Determine the [X, Y] coordinate at the center of the cell enclosing the given text.  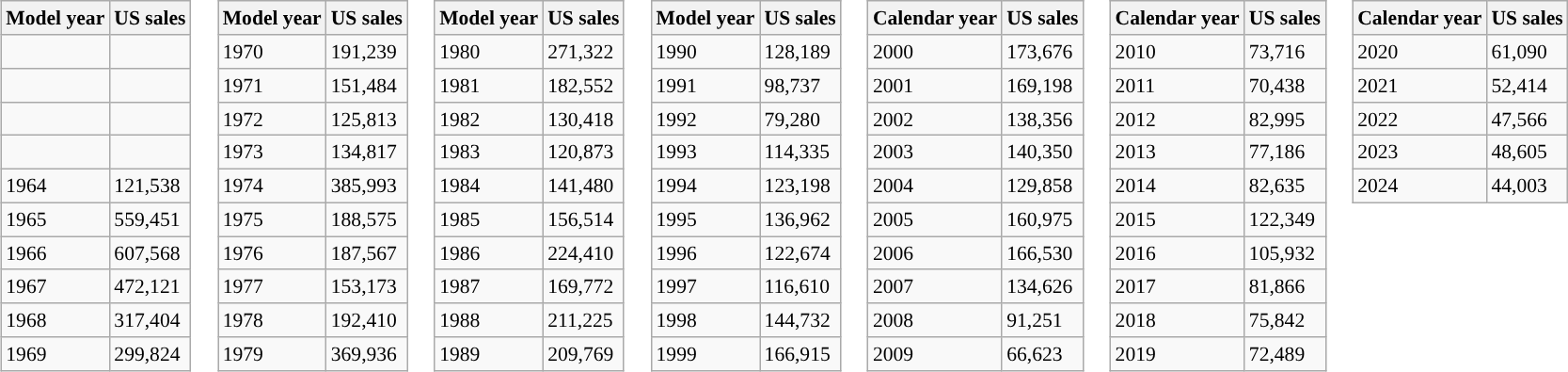
1989 [489, 354]
191,239 [367, 52]
1976 [273, 253]
2011 [1178, 86]
192,410 [367, 320]
559,451 [150, 219]
1985 [489, 219]
1975 [273, 219]
1967 [55, 286]
125,813 [367, 119]
385,993 [367, 186]
1990 [705, 52]
151,484 [367, 86]
114,335 [800, 153]
169,772 [583, 286]
1987 [489, 286]
1984 [489, 186]
2007 [935, 286]
120,873 [583, 153]
2002 [935, 119]
2010 [1178, 52]
1971 [273, 86]
1965 [55, 219]
1966 [55, 253]
129,858 [1042, 186]
1994 [705, 186]
2023 [1419, 153]
141,480 [583, 186]
169,198 [1042, 86]
138,356 [1042, 119]
61,090 [1527, 52]
2000 [935, 52]
73,716 [1285, 52]
188,575 [367, 219]
44,003 [1527, 186]
2024 [1419, 186]
1983 [489, 153]
82,635 [1285, 186]
1970 [273, 52]
1974 [273, 186]
70,438 [1285, 86]
130,418 [583, 119]
173,676 [1042, 52]
1993 [705, 153]
2020 [1419, 52]
2022 [1419, 119]
211,225 [583, 320]
2017 [1178, 286]
2001 [935, 86]
1972 [273, 119]
1996 [705, 253]
1986 [489, 253]
2016 [1178, 253]
166,915 [800, 354]
47,566 [1527, 119]
1973 [273, 153]
122,349 [1285, 219]
1980 [489, 52]
134,817 [367, 153]
2012 [1178, 119]
2014 [1178, 186]
1988 [489, 320]
105,932 [1285, 253]
1964 [55, 186]
123,198 [800, 186]
1982 [489, 119]
134,626 [1042, 286]
140,350 [1042, 153]
271,322 [583, 52]
2018 [1178, 320]
607,568 [150, 253]
2008 [935, 320]
98,737 [800, 86]
1977 [273, 286]
1978 [273, 320]
75,842 [1285, 320]
2019 [1178, 354]
2004 [935, 186]
136,962 [800, 219]
1998 [705, 320]
48,605 [1527, 153]
91,251 [1042, 320]
182,552 [583, 86]
1997 [705, 286]
52,414 [1527, 86]
81,866 [1285, 286]
1981 [489, 86]
187,567 [367, 253]
77,186 [1285, 153]
472,121 [150, 286]
1991 [705, 86]
156,514 [583, 219]
1995 [705, 219]
72,489 [1285, 354]
2009 [935, 354]
2006 [935, 253]
2015 [1178, 219]
128,189 [800, 52]
1969 [55, 354]
2005 [935, 219]
79,280 [800, 119]
369,936 [367, 354]
66,623 [1042, 354]
1999 [705, 354]
1968 [55, 320]
82,995 [1285, 119]
1979 [273, 354]
166,530 [1042, 253]
2021 [1419, 86]
122,674 [800, 253]
1992 [705, 119]
209,769 [583, 354]
153,173 [367, 286]
121,538 [150, 186]
299,824 [150, 354]
317,404 [150, 320]
160,975 [1042, 219]
2003 [935, 153]
224,410 [583, 253]
116,610 [800, 286]
2013 [1178, 153]
144,732 [800, 320]
